Capture the cell that displays the provided text and extract its (X, Y) central coordinate. 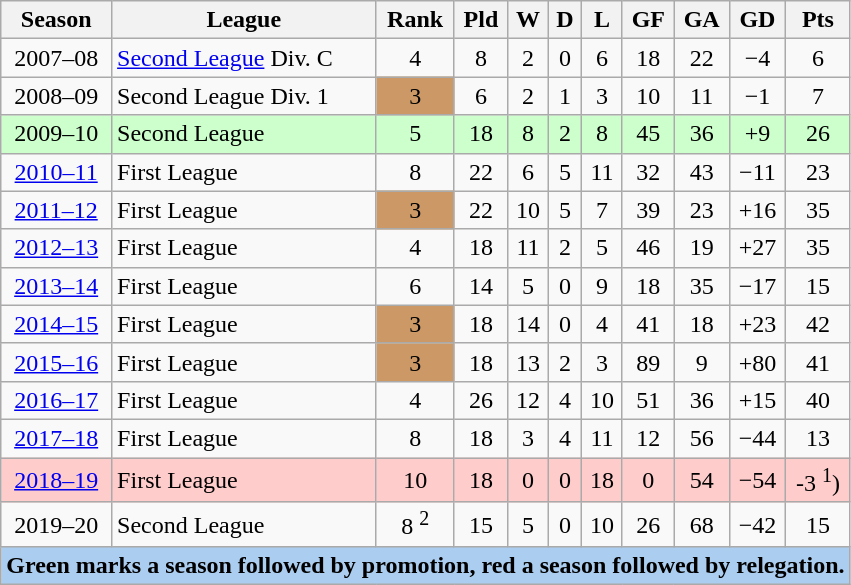
56 (702, 438)
1 (564, 96)
2007–08 (56, 58)
19 (702, 248)
2011–12 (56, 210)
Pld (480, 20)
51 (648, 400)
89 (648, 362)
45 (648, 134)
−44 (758, 438)
2013–14 (56, 286)
−4 (758, 58)
+9 (758, 134)
8 2 (415, 524)
2008–09 (56, 96)
Second League Div. C (244, 58)
2019–20 (56, 524)
+16 (758, 210)
68 (702, 524)
Second League Div. 1 (244, 96)
Rank (415, 20)
+80 (758, 362)
−42 (758, 524)
GA (702, 20)
Pts (818, 20)
+15 (758, 400)
L (602, 20)
42 (818, 324)
2009–10 (56, 134)
Green marks a season followed by promotion, red a season followed by relegation. (426, 566)
−54 (758, 480)
−1 (758, 96)
+23 (758, 324)
League (244, 20)
43 (702, 172)
2014–15 (56, 324)
40 (818, 400)
−11 (758, 172)
39 (648, 210)
32 (648, 172)
54 (702, 480)
-3 1) (818, 480)
−17 (758, 286)
GF (648, 20)
Season (56, 20)
W (528, 20)
+27 (758, 248)
GD (758, 20)
2015–16 (56, 362)
2017–18 (56, 438)
2016–17 (56, 400)
2018–19 (56, 480)
2010–11 (56, 172)
D (564, 20)
2012–13 (56, 248)
46 (648, 248)
